Provide the (x, y) coordinate of the cell's center where the given text is located.  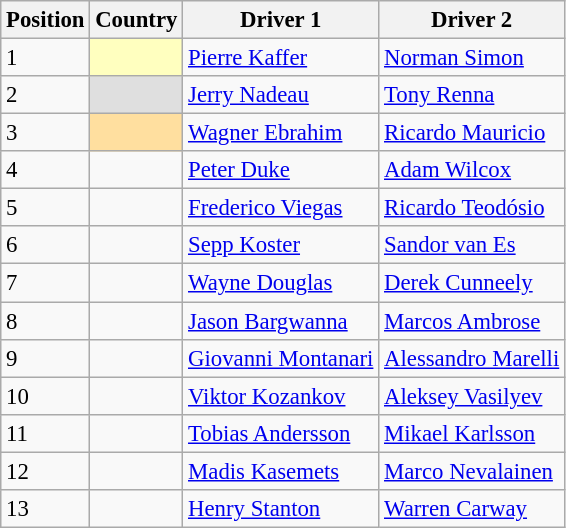
Pierre Kaffer (281, 58)
Viktor Kozankov (281, 396)
Frederico Viegas (281, 208)
Alessandro Marelli (472, 358)
1 (46, 58)
4 (46, 170)
Norman Simon (472, 58)
Ricardo Mauricio (472, 133)
Tobias Andersson (281, 433)
Adam Wilcox (472, 170)
Derek Cunneely (472, 283)
Madis Kasemets (281, 471)
8 (46, 321)
Sandor van Es (472, 245)
5 (46, 208)
Wagner Ebrahim (281, 133)
Country (136, 20)
Position (46, 20)
12 (46, 471)
Giovanni Montanari (281, 358)
Aleksey Vasilyev (472, 396)
7 (46, 283)
Marcos Ambrose (472, 321)
2 (46, 95)
Jerry Nadeau (281, 95)
Peter Duke (281, 170)
Ricardo Teodósio (472, 208)
Driver 2 (472, 20)
Driver 1 (281, 20)
9 (46, 358)
Tony Renna (472, 95)
3 (46, 133)
11 (46, 433)
13 (46, 509)
Wayne Douglas (281, 283)
Marco Nevalainen (472, 471)
Sepp Koster (281, 245)
Mikael Karlsson (472, 433)
Warren Carway (472, 509)
Jason Bargwanna (281, 321)
6 (46, 245)
10 (46, 396)
Henry Stanton (281, 509)
